Return the [x, y] coordinate for the center point of the cell that contains the specified text.  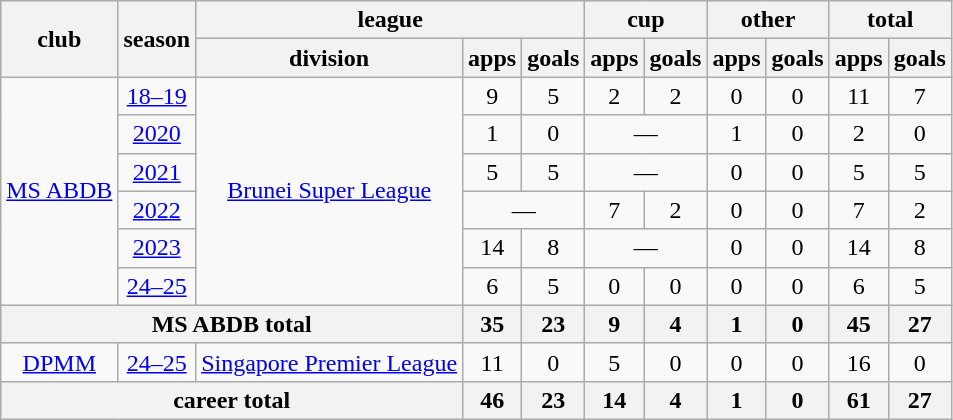
2021 [157, 172]
MS ABDB total [232, 324]
MS ABDB [60, 191]
2020 [157, 134]
Singapore Premier League [330, 362]
18–19 [157, 96]
46 [492, 400]
cup [646, 20]
career total [232, 400]
season [157, 39]
Brunei Super League [330, 191]
2022 [157, 210]
DPMM [60, 362]
club [60, 39]
35 [492, 324]
45 [858, 324]
61 [858, 400]
total [890, 20]
league [390, 20]
16 [858, 362]
other [768, 20]
division [330, 58]
2023 [157, 248]
